Scan for the cell matching the given text and deliver its (X, Y) coordinate at center. 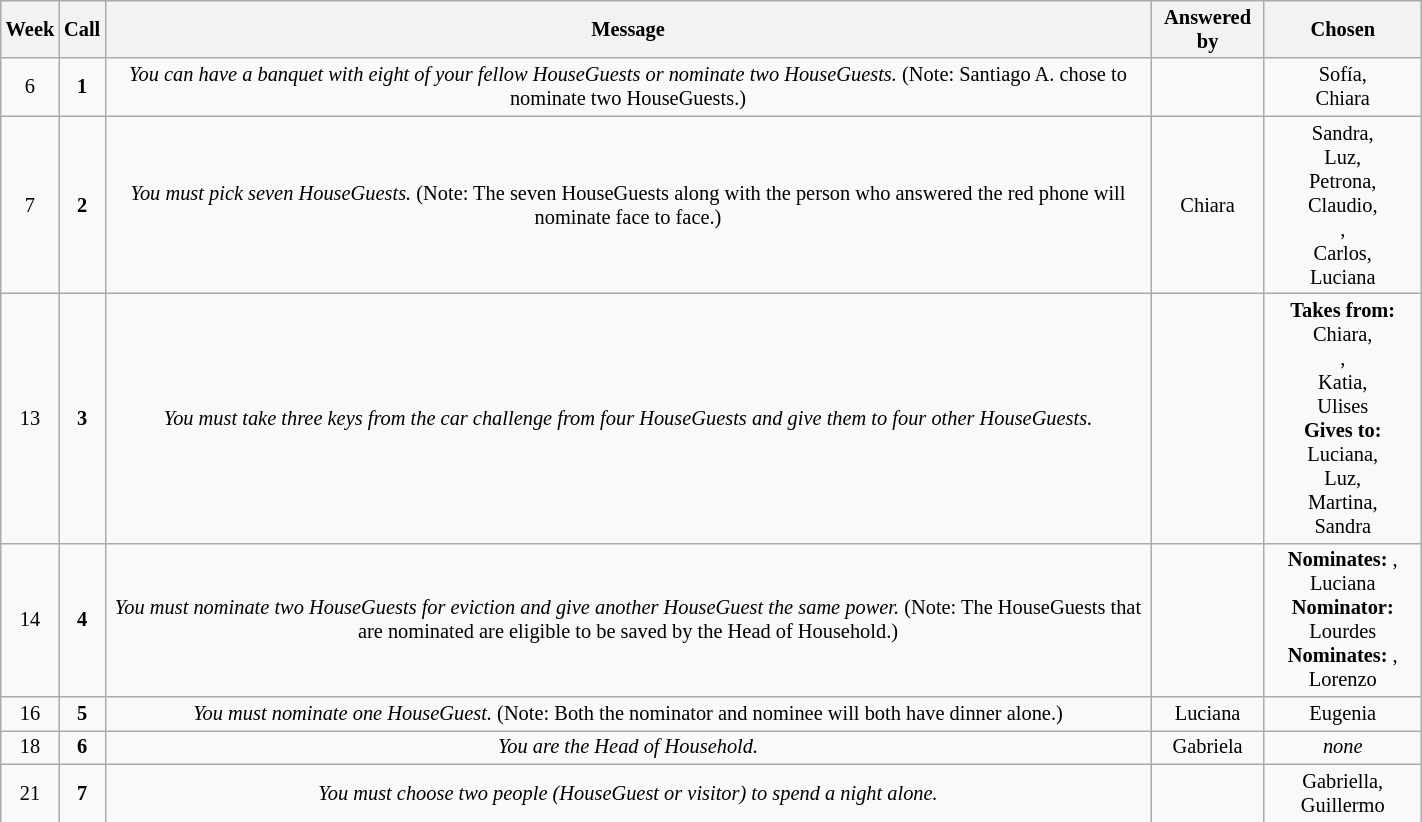
Sandra,Luz,Petrona,Claudio,,Carlos,Luciana (1342, 205)
You can have a banquet with eight of your fellow HouseGuests or nominate two HouseGuests. (Note: Santiago A. chose to nominate two HouseGuests.) (628, 87)
4 (82, 620)
Call (82, 29)
16 (30, 714)
14 (30, 620)
Luciana (1208, 714)
1 (82, 87)
Chiara (1208, 205)
You must take three keys from the car challenge from four HouseGuests and give them to four other HouseGuests. (628, 418)
You must nominate one HouseGuest. (Note: Both the nominator and nominee will both have dinner alone.) (628, 714)
Answered by (1208, 29)
You must pick seven HouseGuests. (Note: The seven HouseGuests along with the person who answered the red phone will nominate face to face.) (628, 205)
Eugenia (1342, 714)
5 (82, 714)
2 (82, 205)
Chosen (1342, 29)
You must choose two people (HouseGuest or visitor) to spend a night alone. (628, 793)
3 (82, 418)
13 (30, 418)
Week (30, 29)
18 (30, 747)
Gabriela (1208, 747)
Gabriella,Guillermo (1342, 793)
Message (628, 29)
21 (30, 793)
Takes from: Chiara,,Katia,UlisesGives to: Luciana,Luz,Martina,Sandra (1342, 418)
You are the Head of Household. (628, 747)
Sofía,Chiara (1342, 87)
none (1342, 747)
Nominates: ,LucianaNominator: LourdesNominates: ,Lorenzo (1342, 620)
